Capture the cell that displays the provided text and extract its (x, y) central coordinate. 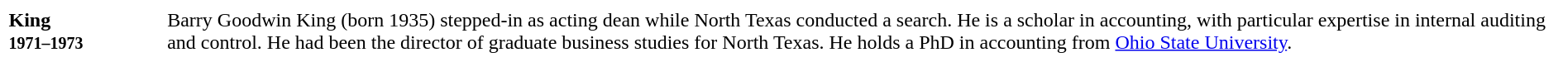
King1971–1973 (81, 31)
